Detect which cell encompasses the target text, then output its [X, Y] center coordinate. 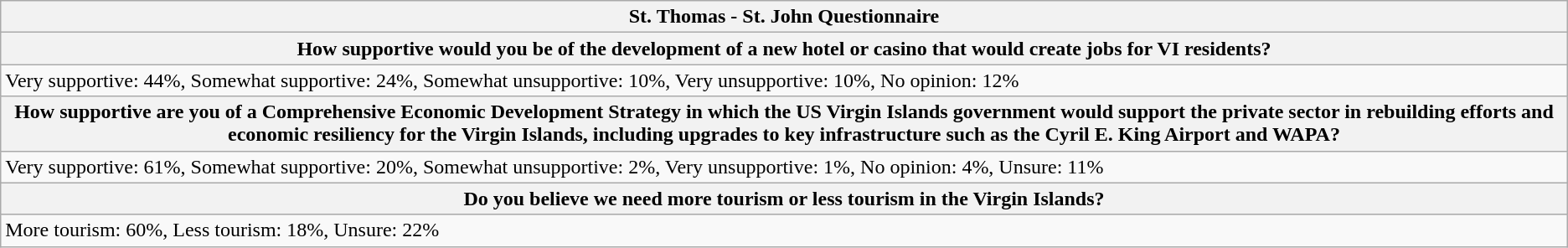
Do you believe we need more tourism or less tourism in the Virgin Islands? [784, 199]
More tourism: 60%, Less tourism: 18%, Unsure: 22% [784, 230]
Very supportive: 44%, Somewhat supportive: 24%, Somewhat unsupportive: 10%, Very unsupportive: 10%, No opinion: 12% [784, 80]
How supportive would you be of the development of a new hotel or casino that would create jobs for VI residents? [784, 49]
Very supportive: 61%, Somewhat supportive: 20%, Somewhat unsupportive: 2%, Very unsupportive: 1%, No opinion: 4%, Unsure: 11% [784, 167]
St. Thomas - St. John Questionnaire [784, 17]
